Pinpoint the cell where the given text exists, returning its (X, Y) midpoint coordinate. 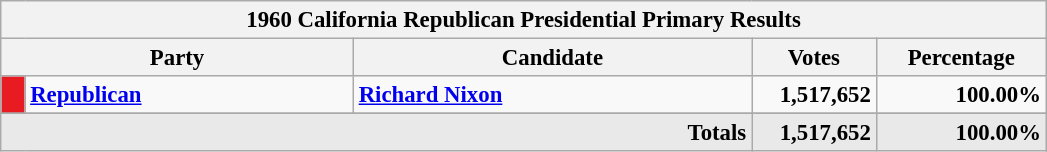
Votes (814, 58)
Candidate (552, 58)
1960 California Republican Presidential Primary Results (524, 20)
Richard Nixon (552, 95)
Totals (376, 133)
Party (178, 58)
Percentage (961, 58)
Republican (189, 95)
